Extract the [x, y] coordinate from the center of the cell holding the provided text.  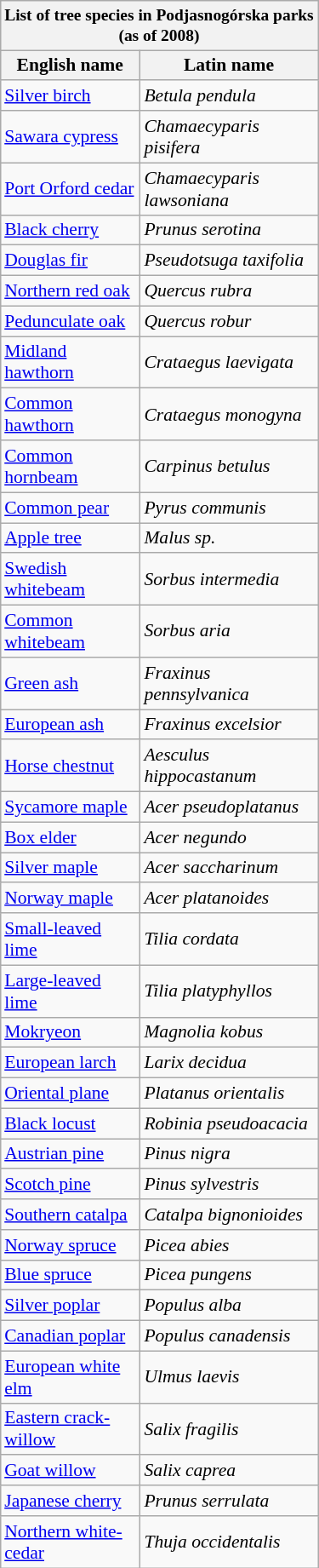
Salix fragilis [228, 1429]
Common pear [70, 508]
Malus sp. [228, 538]
Northern white-cedar [70, 1542]
Prunus serotina [228, 230]
Large-leaved lime [70, 991]
Catalpa bignonioides [228, 1215]
Black locust [70, 1123]
Chamaecyparis pisifera [228, 136]
Austrian pine [70, 1154]
Carpinus betulus [228, 467]
Southern catalpa [70, 1215]
Pseudotsuga taxifolia [228, 261]
List of tree species in Podjasnogórska parks (as of 2008) [159, 26]
Common hornbeam [70, 467]
Pinus sylvestris [228, 1184]
Norway maple [70, 898]
Salix caprea [228, 1470]
Acer saccharinum [228, 868]
Thuja occidentalis [228, 1542]
English name [70, 66]
Sorbus intermedia [228, 579]
Small-leaved lime [70, 939]
Robinia pseudoacacia [228, 1123]
Horse chestnut [70, 765]
Ulmus laevis [228, 1376]
Silver birch [70, 95]
Tilia cordata [228, 939]
Oriental plane [70, 1093]
Sycamore maple [70, 807]
Picea abies [228, 1244]
Larix decidua [228, 1063]
Blue spruce [70, 1275]
Sorbus aria [228, 630]
Norway spruce [70, 1244]
Canadian poplar [70, 1335]
Common whitebeam [70, 630]
Fraxinus excelsior [228, 725]
Populus canadensis [228, 1335]
Green ash [70, 683]
Latin name [228, 66]
Mokryeon [70, 1032]
Tilia platyphyllos [228, 991]
Magnolia kobus [228, 1032]
Pyrus communis [228, 508]
Crataegus monogyna [228, 414]
Silver maple [70, 868]
Sawara cypress [70, 136]
Quercus rubra [228, 290]
Populus alba [228, 1306]
Port Orford cedar [70, 189]
European ash [70, 725]
Fraxinus pennsylvanica [228, 683]
Betula pendula [228, 95]
Pinus nigra [228, 1154]
Acer negundo [228, 837]
Goat willow [70, 1470]
Aesculus hippocastanum [228, 765]
Japanese cherry [70, 1501]
Scotch pine [70, 1184]
Crataegus laevigata [228, 363]
European larch [70, 1063]
Silver poplar [70, 1306]
Midland hawthorn [70, 363]
Quercus robur [228, 321]
Pedunculate oak [70, 321]
Northern red oak [70, 290]
Acer platanoides [228, 898]
Box elder [70, 837]
Prunus serrulata [228, 1501]
Black cherry [70, 230]
Swedish whitebeam [70, 579]
Douglas fir [70, 261]
Picea pungens [228, 1275]
Chamaecyparis lawsoniana [228, 189]
Acer pseudoplatanus [228, 807]
European white elm [70, 1376]
Eastern crack-willow [70, 1429]
Common hawthorn [70, 414]
Apple tree [70, 538]
Platanus orientalis [228, 1093]
